Locate the cell with the specified text and output its [x, y] center coordinate. 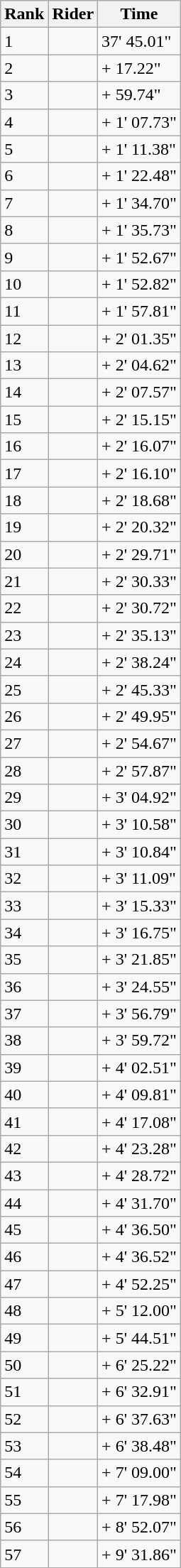
+ 3' 21.85" [139, 960]
+ 1' 52.82" [139, 284]
18 [24, 500]
+ 2' 49.95" [139, 716]
34 [24, 933]
12 [24, 339]
40 [24, 1095]
+ 2' 16.10" [139, 473]
+ 3' 11.09" [139, 879]
+ 3' 10.84" [139, 852]
+ 2' 30.72" [139, 608]
+ 2' 57.87" [139, 770]
+ 2' 35.13" [139, 635]
8 [24, 230]
27 [24, 743]
+ 1' 57.81" [139, 311]
+ 4' 02.51" [139, 1068]
56 [24, 1527]
+ 2' 30.33" [139, 581]
29 [24, 798]
Rank [24, 14]
+ 2' 15.15" [139, 420]
47 [24, 1284]
+ 9' 31.86" [139, 1554]
+ 2' 38.24" [139, 662]
+ 6' 37.63" [139, 1419]
54 [24, 1473]
+ 5' 12.00" [139, 1311]
6 [24, 176]
43 [24, 1175]
Rider [73, 14]
+ 5' 44.51" [139, 1338]
52 [24, 1419]
+ 1' 34.70" [139, 203]
+ 2' 04.62" [139, 366]
49 [24, 1338]
30 [24, 825]
44 [24, 1203]
+ 6' 32.91" [139, 1392]
+ 3' 59.72" [139, 1041]
+ 6' 38.48" [139, 1446]
+ 2' 54.67" [139, 743]
39 [24, 1068]
28 [24, 770]
45 [24, 1230]
+ 4' 17.08" [139, 1122]
2 [24, 68]
51 [24, 1392]
Time [139, 14]
13 [24, 366]
33 [24, 906]
37' 45.01" [139, 41]
1 [24, 41]
+ 7' 09.00" [139, 1473]
55 [24, 1500]
+ 8' 52.07" [139, 1527]
53 [24, 1446]
+ 3' 24.55" [139, 987]
7 [24, 203]
+ 2' 45.33" [139, 689]
3 [24, 95]
17 [24, 473]
20 [24, 554]
+ 3' 16.75" [139, 933]
+ 1' 07.73" [139, 122]
32 [24, 879]
4 [24, 122]
21 [24, 581]
36 [24, 987]
+ 4' 31.70" [139, 1203]
22 [24, 608]
+ 3' 15.33" [139, 906]
+ 7' 17.98" [139, 1500]
48 [24, 1311]
+ 6' 25.22" [139, 1365]
38 [24, 1041]
+ 1' 35.73" [139, 230]
9 [24, 257]
24 [24, 662]
+ 2' 29.71" [139, 554]
35 [24, 960]
+ 4' 36.50" [139, 1230]
5 [24, 149]
41 [24, 1122]
+ 4' 52.25" [139, 1284]
31 [24, 852]
+ 59.74" [139, 95]
50 [24, 1365]
16 [24, 446]
+ 3' 04.92" [139, 798]
+ 4' 09.81" [139, 1095]
14 [24, 393]
+ 4' 36.52" [139, 1257]
+ 2' 18.68" [139, 500]
57 [24, 1554]
19 [24, 527]
46 [24, 1257]
26 [24, 716]
+ 4' 23.28" [139, 1148]
+ 1' 11.38" [139, 149]
25 [24, 689]
+ 2' 20.32" [139, 527]
+ 2' 16.07" [139, 446]
11 [24, 311]
+ 3' 10.58" [139, 825]
+ 1' 22.48" [139, 176]
+ 2' 01.35" [139, 339]
23 [24, 635]
15 [24, 420]
+ 3' 56.79" [139, 1014]
42 [24, 1148]
+ 4' 28.72" [139, 1175]
37 [24, 1014]
+ 1' 52.67" [139, 257]
10 [24, 284]
+ 2' 07.57" [139, 393]
+ 17.22" [139, 68]
